Determine the [x, y] coordinate at the center of the cell enclosing the given text.  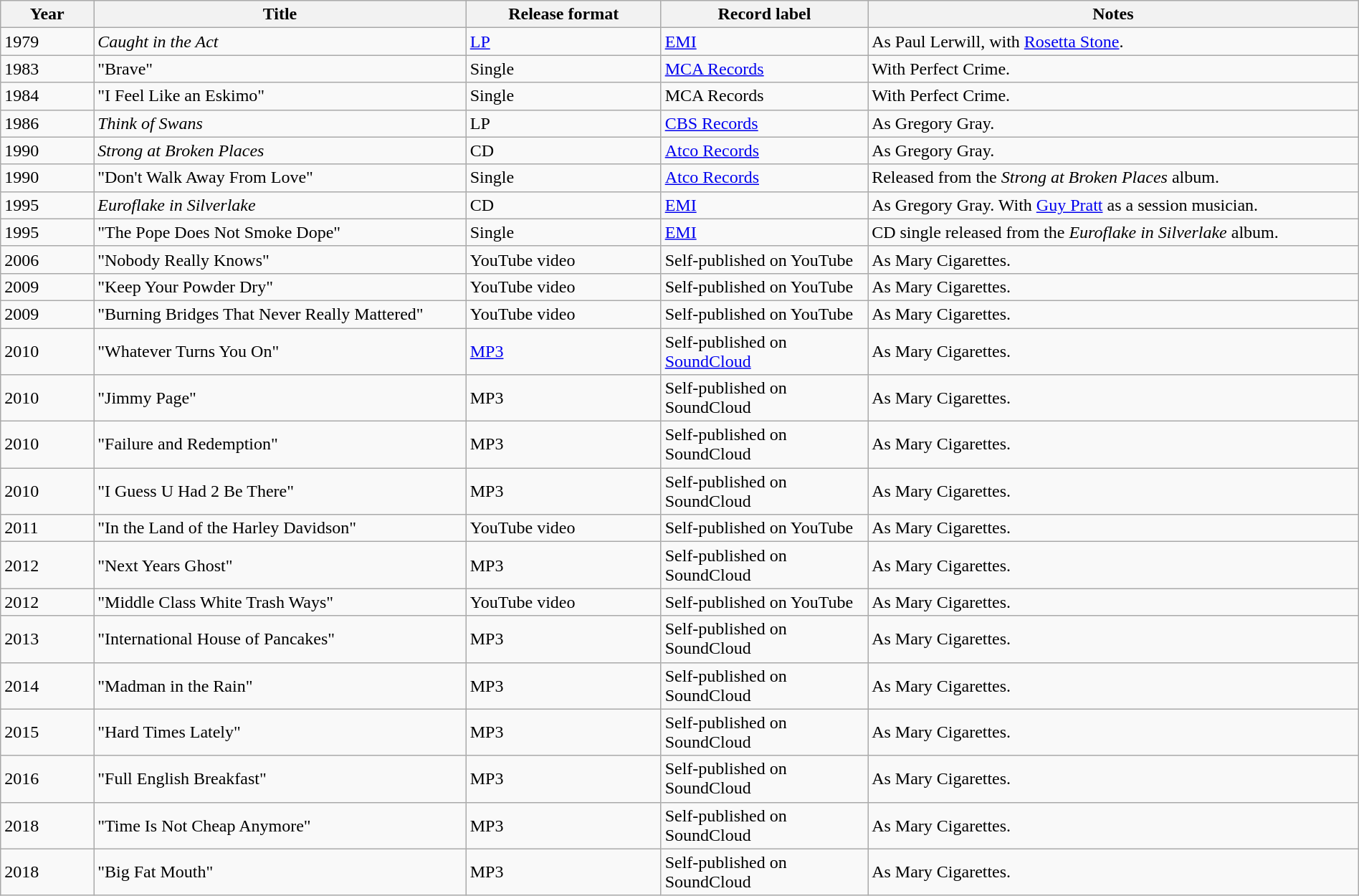
Record label [764, 14]
1986 [47, 123]
2016 [47, 778]
"Keep Your Powder Dry" [280, 287]
"Time Is Not Cheap Anymore" [280, 826]
As Paul Lerwill, with Rosetta Stone. [1114, 42]
"I Guess U Had 2 Be There" [280, 492]
"Middle Class White Trash Ways" [280, 602]
"Brave" [280, 69]
CBS Records [764, 123]
Released from the Strong at Broken Places album. [1114, 178]
2013 [47, 639]
"Hard Times Lately" [280, 733]
"Don't Walk Away From Love" [280, 178]
"Whatever Turns You On" [280, 351]
Strong at Broken Places [280, 151]
"I Feel Like an Eskimo" [280, 96]
1984 [47, 96]
Notes [1114, 14]
1983 [47, 69]
CD single released from the Euroflake in Silverlake album. [1114, 232]
1979 [47, 42]
Think of Swans [280, 123]
"Big Fat Mouth" [280, 872]
As Gregory Gray. With Guy Pratt as a session musician. [1114, 205]
2006 [47, 259]
"In the Land of the Harley Davidson" [280, 528]
"Madman in the Rain" [280, 685]
"Burning Bridges That Never Really Mattered" [280, 314]
Year [47, 14]
"Nobody Really Knows" [280, 259]
"International House of Pancakes" [280, 639]
Euroflake in Silverlake [280, 205]
"Failure and Redemption" [280, 444]
2011 [47, 528]
"Full English Breakfast" [280, 778]
"The Pope Does Not Smoke Dope" [280, 232]
"Next Years Ghost" [280, 565]
"Jimmy Page" [280, 399]
Caught in the Act [280, 42]
Title [280, 14]
2014 [47, 685]
2015 [47, 733]
Release format [563, 14]
